Identify which cell holds the provided text, then report its [x, y] central coordinate. 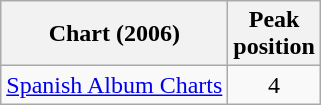
4 [274, 85]
Chart (2006) [114, 34]
Peakposition [274, 34]
Spanish Album Charts [114, 85]
